Find where the given text appears and provide that cell's center as (X, Y) coordinate. 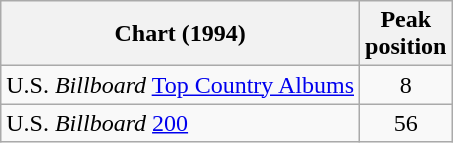
8 (406, 85)
Chart (1994) (180, 34)
U.S. Billboard Top Country Albums (180, 85)
Peakposition (406, 34)
56 (406, 123)
U.S. Billboard 200 (180, 123)
